Return the [X, Y] coordinate for the center point of the cell that contains the specified text.  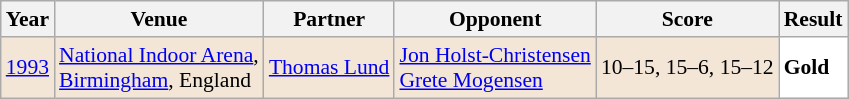
Partner [330, 19]
10–15, 15–6, 15–12 [688, 68]
Opponent [494, 19]
Result [814, 19]
Thomas Lund [330, 68]
Score [688, 19]
Venue [159, 19]
Gold [814, 68]
Jon Holst-Christensen Grete Mogensen [494, 68]
National Indoor Arena,Birmingham, England [159, 68]
Year [28, 19]
1993 [28, 68]
